Determine the [X, Y] coordinate at the center of the cell enclosing the given text.  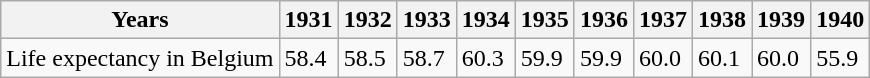
55.9 [840, 58]
1931 [308, 20]
Years [140, 20]
Life expectancy in Belgium [140, 58]
1938 [722, 20]
1933 [426, 20]
1935 [544, 20]
1932 [368, 20]
1939 [782, 20]
1936 [604, 20]
58.4 [308, 58]
58.5 [368, 58]
60.1 [722, 58]
1934 [486, 20]
1940 [840, 20]
58.7 [426, 58]
1937 [662, 20]
60.3 [486, 58]
